Determine the [x, y] coordinate at the center of the cell enclosing the given text.  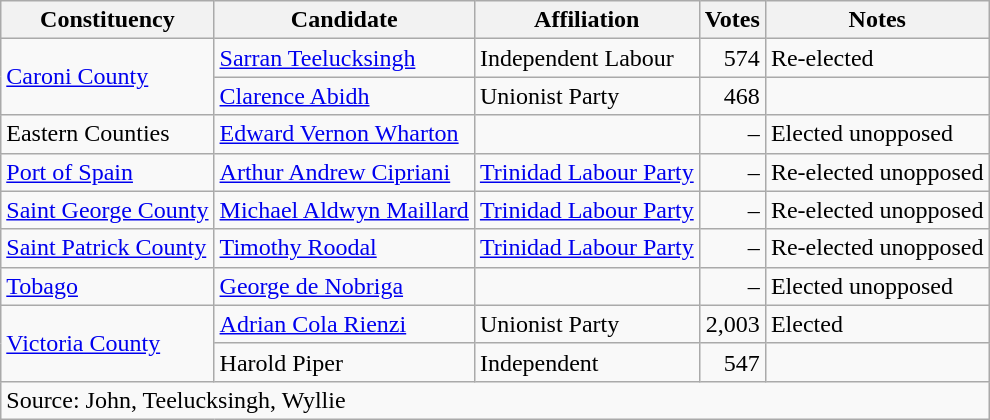
Arthur Andrew Cipriani [344, 172]
547 [732, 362]
Caroni County [108, 77]
Timothy Roodal [344, 248]
Adrian Cola Rienzi [344, 324]
Clarence Abidh [344, 96]
George de Nobriga [344, 286]
Sarran Teelucksingh [344, 58]
Michael Aldwyn Maillard [344, 210]
Port of Spain [108, 172]
Re-elected [877, 58]
Independent [586, 362]
Affiliation [586, 20]
Candidate [344, 20]
Independent Labour [586, 58]
Harold Piper [344, 362]
Edward Vernon Wharton [344, 134]
Source: John, Teelucksingh, Wyllie [495, 400]
Constituency [108, 20]
Victoria County [108, 343]
Saint Patrick County [108, 248]
Elected [877, 324]
574 [732, 58]
Tobago [108, 286]
2,003 [732, 324]
468 [732, 96]
Eastern Counties [108, 134]
Notes [877, 20]
Votes [732, 20]
Saint George County [108, 210]
